Return (X, Y) of the center of cell containing provided text 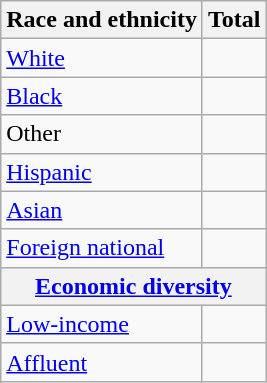
Foreign national (102, 248)
Race and ethnicity (102, 20)
Total (234, 20)
White (102, 58)
Black (102, 96)
Low-income (102, 324)
Economic diversity (134, 286)
Hispanic (102, 172)
Affluent (102, 362)
Other (102, 134)
Asian (102, 210)
